Extract the (X, Y) coordinate from the center of the cell holding the provided text.  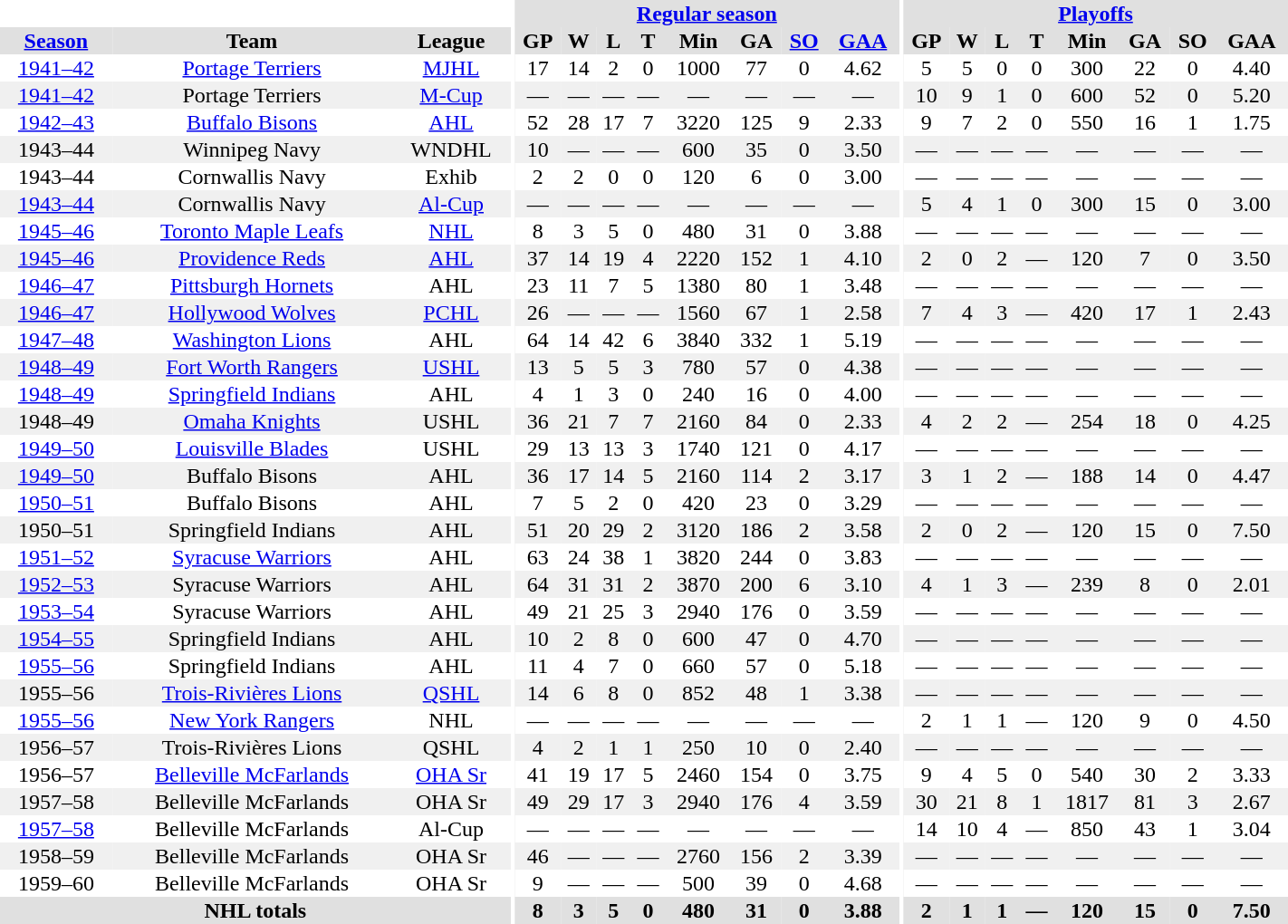
2.58 (863, 313)
239 (1087, 584)
Providence Reds (252, 258)
3840 (699, 340)
660 (699, 666)
28 (579, 122)
152 (755, 258)
Washington Lions (252, 340)
154 (755, 775)
WNDHL (451, 149)
1817 (1087, 802)
1560 (699, 313)
25 (613, 611)
Exhib (451, 177)
2.43 (1252, 313)
3870 (699, 584)
4.62 (863, 68)
4.70 (863, 639)
42 (613, 340)
18 (1145, 421)
48 (755, 693)
5.18 (863, 666)
2760 (699, 856)
1000 (699, 68)
1954–55 (56, 639)
4.50 (1252, 720)
188 (1087, 476)
MJHL (451, 68)
35 (755, 149)
26 (538, 313)
850 (1087, 829)
254 (1087, 421)
3.17 (863, 476)
47 (755, 639)
4.10 (863, 258)
3.29 (863, 503)
244 (755, 557)
22 (1145, 68)
3820 (699, 557)
550 (1087, 122)
24 (579, 557)
5.20 (1252, 95)
2.40 (863, 747)
80 (755, 285)
Winnipeg Navy (252, 149)
3.10 (863, 584)
4.17 (863, 448)
250 (699, 747)
77 (755, 68)
3120 (699, 530)
20 (579, 530)
4.25 (1252, 421)
3220 (699, 122)
Regular season (706, 14)
2.67 (1252, 802)
Toronto Maple Leafs (252, 231)
New York Rangers (252, 720)
4.00 (863, 394)
500 (699, 883)
2.01 (1252, 584)
2220 (699, 258)
1959–60 (56, 883)
125 (755, 122)
Louisville Blades (252, 448)
3.75 (863, 775)
332 (755, 340)
PCHL (451, 313)
186 (755, 530)
121 (755, 448)
2460 (699, 775)
Hollywood Wolves (252, 313)
Pittsburgh Hornets (252, 285)
3.38 (863, 693)
Team (252, 41)
Season (56, 41)
114 (755, 476)
43 (1145, 829)
38 (613, 557)
67 (755, 313)
3.83 (863, 557)
780 (699, 367)
NHL totals (255, 910)
46 (538, 856)
852 (699, 693)
4.38 (863, 367)
Playoffs (1096, 14)
37 (538, 258)
84 (755, 421)
1953–54 (56, 611)
39 (755, 883)
1951–52 (56, 557)
3.39 (863, 856)
3.04 (1252, 829)
3.58 (863, 530)
1952–53 (56, 584)
Omaha Knights (252, 421)
4.68 (863, 883)
81 (1145, 802)
200 (755, 584)
1.75 (1252, 122)
540 (1087, 775)
1947–48 (56, 340)
M-Cup (451, 95)
4.47 (1252, 476)
5.19 (863, 340)
4.40 (1252, 68)
League (451, 41)
3.48 (863, 285)
51 (538, 530)
1380 (699, 285)
156 (755, 856)
41 (538, 775)
1958–59 (56, 856)
Fort Worth Rangers (252, 367)
63 (538, 557)
240 (699, 394)
1942–43 (56, 122)
3.33 (1252, 775)
1740 (699, 448)
